Return the [x, y] coordinate for the center point of the cell that contains the specified text.  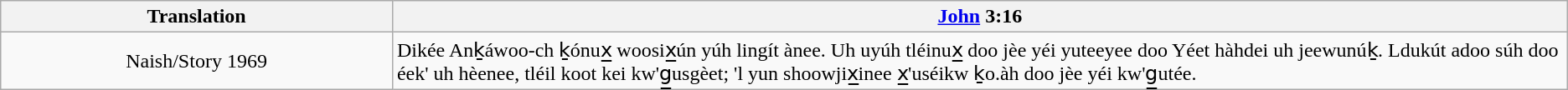
Translation [197, 17]
John 3:16 [980, 17]
Naish/Story 1969 [197, 61]
